Return (X, Y) of the center of cell containing provided text 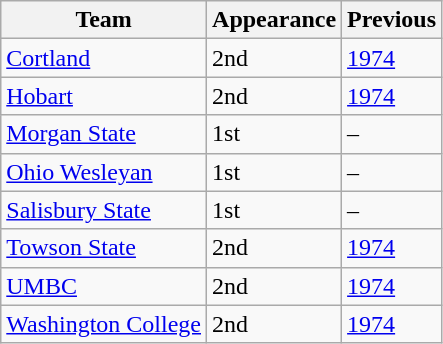
Towson State (104, 248)
Morgan State (104, 134)
Team (104, 20)
Appearance (274, 20)
Washington College (104, 324)
Ohio Wesleyan (104, 172)
Previous (392, 20)
Cortland (104, 58)
UMBC (104, 286)
Hobart (104, 96)
Salisbury State (104, 210)
